Provide the [X, Y] coordinate of the cell's center where the given text is located.  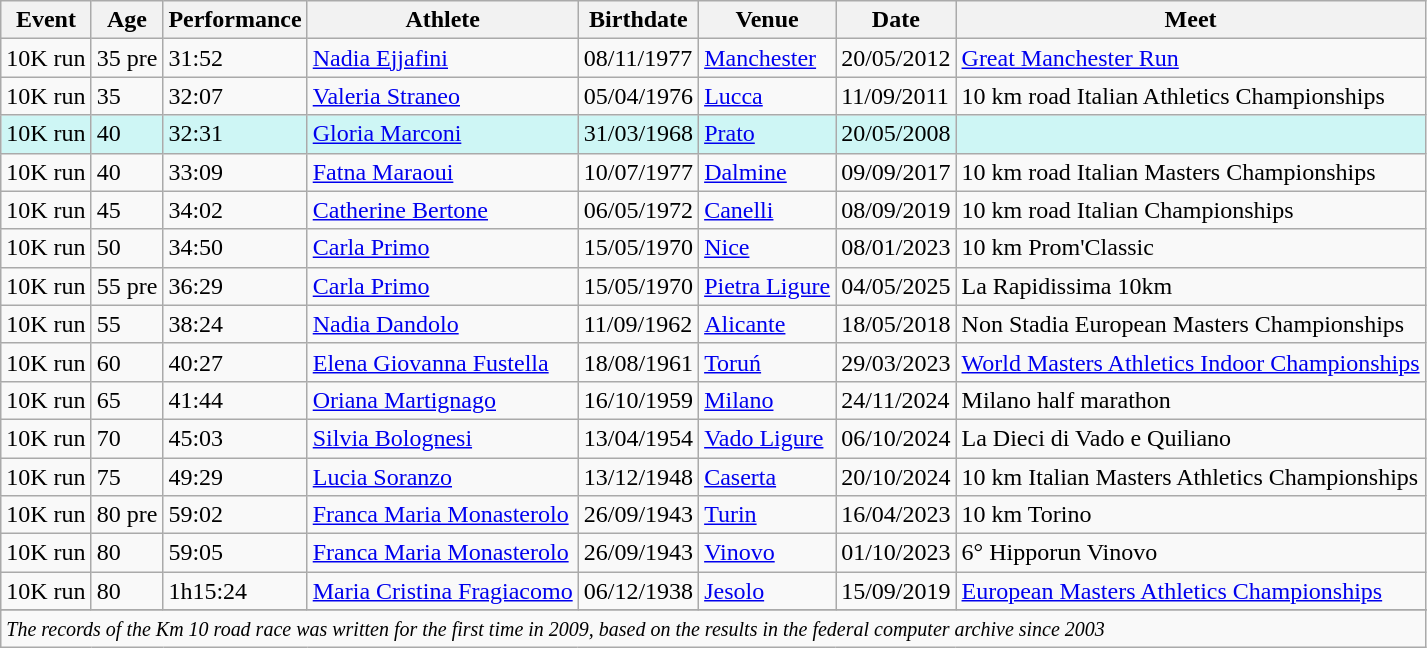
Elena Giovanna Fustella [442, 362]
16/10/1959 [638, 400]
09/09/2017 [896, 172]
10 km road Italian Masters Championships [1190, 172]
Pietra Ligure [768, 286]
Alicante [768, 324]
Manchester [768, 58]
20/05/2008 [896, 134]
Fatna Maraoui [442, 172]
34:50 [235, 248]
Gloria Marconi [442, 134]
Milano half marathon [1190, 400]
Milano [768, 400]
45:03 [235, 438]
35 [127, 96]
15/09/2019 [896, 591]
Vado Ligure [768, 438]
Great Manchester Run [1190, 58]
European Masters Athletics Championships [1190, 591]
50 [127, 248]
10/07/1977 [638, 172]
Nadia Dandolo [442, 324]
11/09/2011 [896, 96]
70 [127, 438]
Catherine Bertone [442, 210]
55 [127, 324]
La Dieci di Vado e Quiliano [1190, 438]
45 [127, 210]
31:52 [235, 58]
33:09 [235, 172]
20/05/2012 [896, 58]
08/01/2023 [896, 248]
01/10/2023 [896, 553]
32:31 [235, 134]
41:44 [235, 400]
38:24 [235, 324]
31/03/1968 [638, 134]
60 [127, 362]
11/09/1962 [638, 324]
10 km Prom'Classic [1190, 248]
Lucca [768, 96]
Date [896, 20]
05/04/1976 [638, 96]
Athlete [442, 20]
34:02 [235, 210]
29/03/2023 [896, 362]
1h15:24 [235, 591]
13/04/1954 [638, 438]
04/05/2025 [896, 286]
08/09/2019 [896, 210]
Silvia Bolognesi [442, 438]
06/12/1938 [638, 591]
32:07 [235, 96]
The records of the Km 10 road race was written for the first time in 2009, based on the results in the federal computer archive since 2003 [713, 629]
Venue [768, 20]
18/08/1961 [638, 362]
Nice [768, 248]
Meet [1190, 20]
36:29 [235, 286]
16/04/2023 [896, 515]
10 km Torino [1190, 515]
65 [127, 400]
Jesolo [768, 591]
59:02 [235, 515]
20/10/2024 [896, 477]
Birthdate [638, 20]
Dalmine [768, 172]
Event [46, 20]
10 km Italian Masters Athletics Championships [1190, 477]
Valeria Straneo [442, 96]
La Rapidissima 10km [1190, 286]
55 pre [127, 286]
24/11/2024 [896, 400]
13/12/1948 [638, 477]
35 pre [127, 58]
75 [127, 477]
18/05/2018 [896, 324]
Vinovo [768, 553]
Turin [768, 515]
10 km road Italian Championships [1190, 210]
Toruń [768, 362]
Maria Cristina Fragiacomo [442, 591]
Nadia Ejjafini [442, 58]
06/10/2024 [896, 438]
6° Hipporun Vinovo [1190, 553]
World Masters Athletics Indoor Championships [1190, 362]
10 km road Italian Athletics Championships [1190, 96]
80 pre [127, 515]
Age [127, 20]
06/05/1972 [638, 210]
59:05 [235, 553]
08/11/1977 [638, 58]
40:27 [235, 362]
Oriana Martignago [442, 400]
Lucia Soranzo [442, 477]
Non Stadia European Masters Championships [1190, 324]
Performance [235, 20]
Caserta [768, 477]
Canelli [768, 210]
Prato [768, 134]
49:29 [235, 477]
